Capture the cell that displays the provided text and extract its [X, Y] central coordinate. 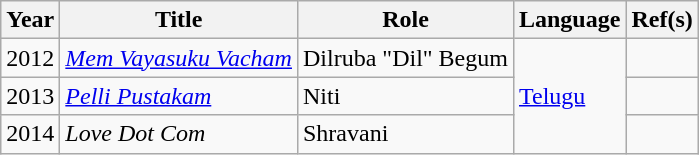
Telugu [569, 96]
Shravani [405, 134]
2013 [30, 96]
Year [30, 20]
2014 [30, 134]
2012 [30, 58]
Love Dot Com [179, 134]
Language [569, 20]
Dilruba "Dil" Begum [405, 58]
Role [405, 20]
Mem Vayasuku Vacham [179, 58]
Pelli Pustakam [179, 96]
Ref(s) [662, 20]
Niti [405, 96]
Title [179, 20]
